Extract the (X, Y) coordinate from the center of the cell holding the provided text.  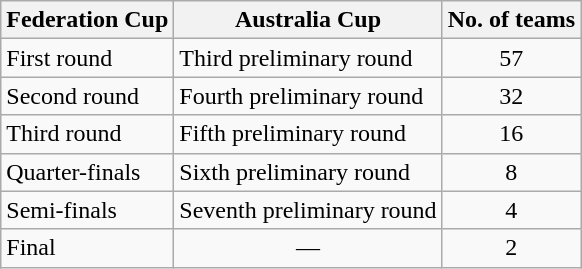
No. of teams (511, 20)
Quarter-finals (88, 172)
Third preliminary round (308, 58)
Final (88, 248)
32 (511, 96)
Fifth preliminary round (308, 134)
— (308, 248)
Semi-finals (88, 210)
16 (511, 134)
8 (511, 172)
Seventh preliminary round (308, 210)
Third round (88, 134)
Fourth preliminary round (308, 96)
4 (511, 210)
Federation Cup (88, 20)
Second round (88, 96)
Australia Cup (308, 20)
Sixth preliminary round (308, 172)
2 (511, 248)
57 (511, 58)
First round (88, 58)
